Determine the (X, Y) coordinate at the center of the cell enclosing the given text.  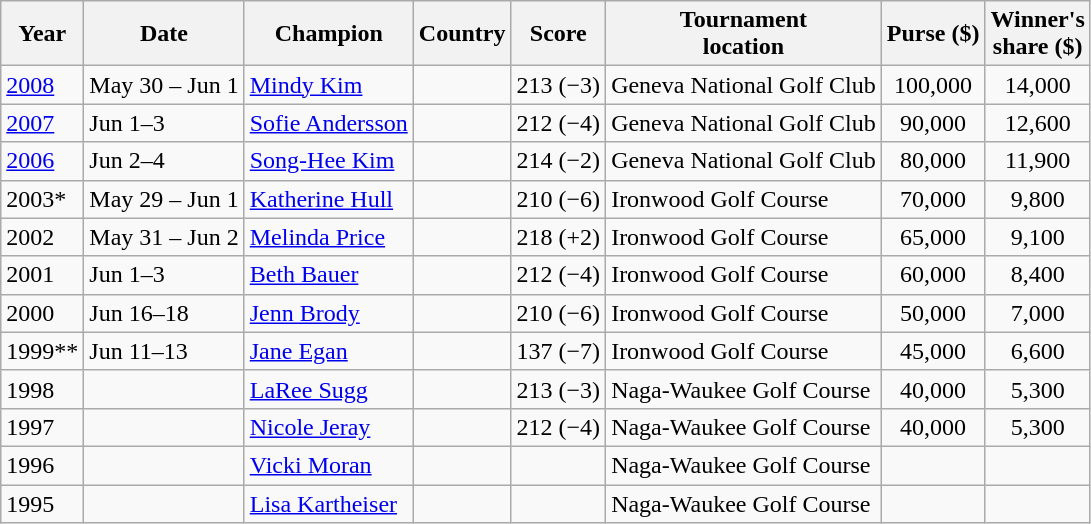
80,000 (933, 161)
Melinda Price (328, 237)
May 29 – Jun 1 (164, 199)
Sofie Andersson (328, 123)
Jun 11–13 (164, 351)
8,400 (1038, 275)
2000 (42, 313)
100,000 (933, 85)
65,000 (933, 237)
11,900 (1038, 161)
12,600 (1038, 123)
2008 (42, 85)
Year (42, 34)
Date (164, 34)
Jenn Brody (328, 313)
1999** (42, 351)
50,000 (933, 313)
Jun 16–18 (164, 313)
60,000 (933, 275)
14,000 (1038, 85)
Vicki Moran (328, 465)
2007 (42, 123)
9,100 (1038, 237)
Jun 2–4 (164, 161)
Beth Bauer (328, 275)
1997 (42, 427)
Katherine Hull (328, 199)
Song-Hee Kim (328, 161)
LaRee Sugg (328, 389)
Mindy Kim (328, 85)
6,600 (1038, 351)
45,000 (933, 351)
Score (558, 34)
Country (462, 34)
Champion (328, 34)
Winner'sshare ($) (1038, 34)
2002 (42, 237)
1996 (42, 465)
137 (−7) (558, 351)
Nicole Jeray (328, 427)
1995 (42, 503)
90,000 (933, 123)
9,800 (1038, 199)
May 30 – Jun 1 (164, 85)
70,000 (933, 199)
218 (+2) (558, 237)
Tournamentlocation (744, 34)
7,000 (1038, 313)
May 31 – Jun 2 (164, 237)
2006 (42, 161)
Jane Egan (328, 351)
214 (−2) (558, 161)
2003* (42, 199)
2001 (42, 275)
1998 (42, 389)
Purse ($) (933, 34)
Lisa Kartheiser (328, 503)
